Return [X, Y] of the center of cell containing provided text 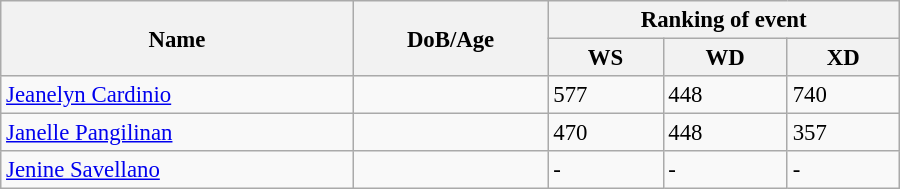
Jenine Savellano [177, 170]
Name [177, 38]
WD [725, 58]
Ranking of event [724, 20]
DoB/Age [450, 38]
WS [606, 58]
Janelle Pangilinan [177, 133]
740 [843, 95]
XD [843, 58]
470 [606, 133]
357 [843, 133]
577 [606, 95]
Jeanelyn Cardinio [177, 95]
